From the cell containing the given text, extract its center point as (x, y) coordinate. 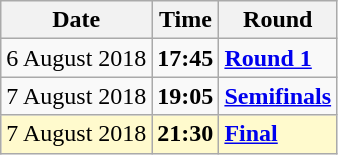
Round 1 (278, 58)
Semifinals (278, 96)
Time (186, 20)
Round (278, 20)
Final (278, 134)
19:05 (186, 96)
Date (76, 20)
6 August 2018 (76, 58)
21:30 (186, 134)
17:45 (186, 58)
